Find where the given text appears and provide that cell's center as [x, y] coordinate. 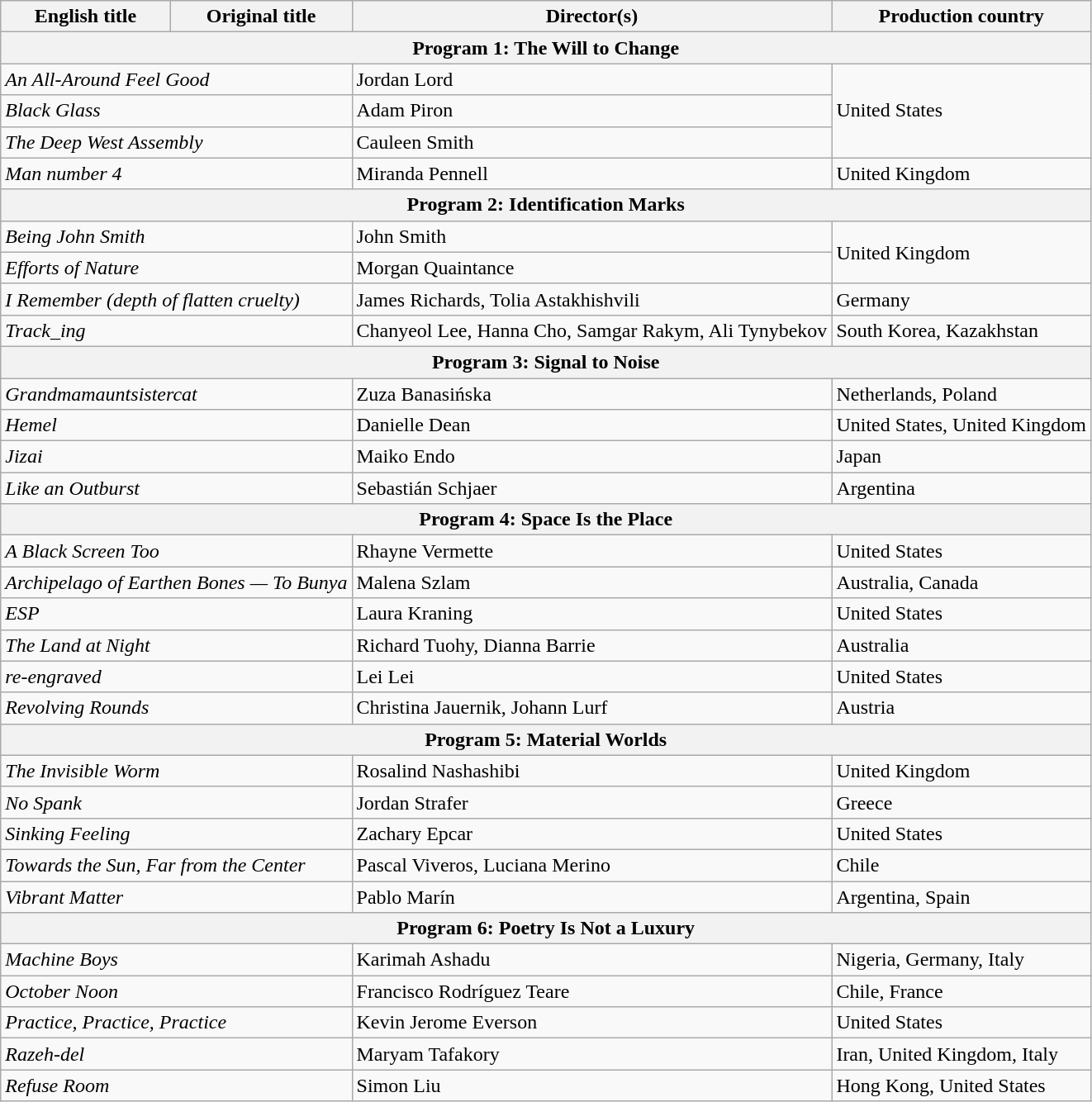
Netherlands, Poland [961, 394]
Sebastián Schjaer [591, 488]
Jordan Lord [591, 79]
South Korea, Kazakhstan [961, 330]
Chanyeol Lee, Hanna Cho, Samgar Rakym, Ali Tynybekov [591, 330]
Chile, France [961, 991]
Vibrant Matter [177, 896]
Morgan Quaintance [591, 268]
Argentina [961, 488]
Program 6: Poetry Is Not a Luxury [546, 929]
Program 5: Material Worlds [546, 739]
Original title [261, 17]
Maryam Tafakory [591, 1054]
Hemel [177, 425]
Towards the Sun, Far from the Center [177, 865]
Simon Liu [591, 1085]
Japan [961, 457]
Malena Szlam [591, 582]
Karimah Ashadu [591, 960]
Like an Outburst [177, 488]
Zachary Epcar [591, 834]
Pablo Marín [591, 896]
Richard Tuohy, Dianna Barrie [591, 645]
ESP [177, 614]
Laura Kraning [591, 614]
Chile [961, 865]
Man number 4 [177, 173]
Danielle Dean [591, 425]
re-engraved [177, 677]
Sinking Feeling [177, 834]
Argentina, Spain [961, 896]
Francisco Rodríguez Teare [591, 991]
Rosalind Nashashibi [591, 771]
Program 1: The Will to Change [546, 48]
Kevin Jerome Everson [591, 1023]
Pascal Viveros, Luciana Merino [591, 865]
Archipelago of Earthen Bones — To Bunya [177, 582]
English title [86, 17]
Australia [961, 645]
Jordan Strafer [591, 802]
Refuse Room [177, 1085]
Director(s) [591, 17]
Razeh-del [177, 1054]
Nigeria, Germany, Italy [961, 960]
Maiko Endo [591, 457]
Black Glass [177, 111]
Cauleen Smith [591, 142]
Grandmamauntsistercat [177, 394]
John Smith [591, 236]
An All-Around Feel Good [177, 79]
Australia, Canada [961, 582]
Efforts of Nature [177, 268]
Hong Kong, United States [961, 1085]
The Land at Night [177, 645]
Program 2: Identification Marks [546, 205]
Germany [961, 299]
October Noon [177, 991]
United States, United Kingdom [961, 425]
Greece [961, 802]
Iran, United Kingdom, Italy [961, 1054]
Program 4: Space Is the Place [546, 520]
Lei Lei [591, 677]
Revolving Rounds [177, 708]
Miranda Pennell [591, 173]
Austria [961, 708]
Production country [961, 17]
Zuza Banasińska [591, 394]
I Remember (depth of flatten cruelty) [177, 299]
Practice, Practice, Practice [177, 1023]
The Invisible Worm [177, 771]
Adam Piron [591, 111]
James Richards, Tolia Astakhishvili [591, 299]
Track_ing [177, 330]
Machine Boys [177, 960]
The Deep West Assembly [177, 142]
A Black Screen Too [177, 551]
No Spank [177, 802]
Rhayne Vermette [591, 551]
Program 3: Signal to Noise [546, 362]
Being John Smith [177, 236]
Jizai [177, 457]
Christina Jauernik, Johann Lurf [591, 708]
